Pinpoint the cell where the given text exists, returning its (x, y) midpoint coordinate. 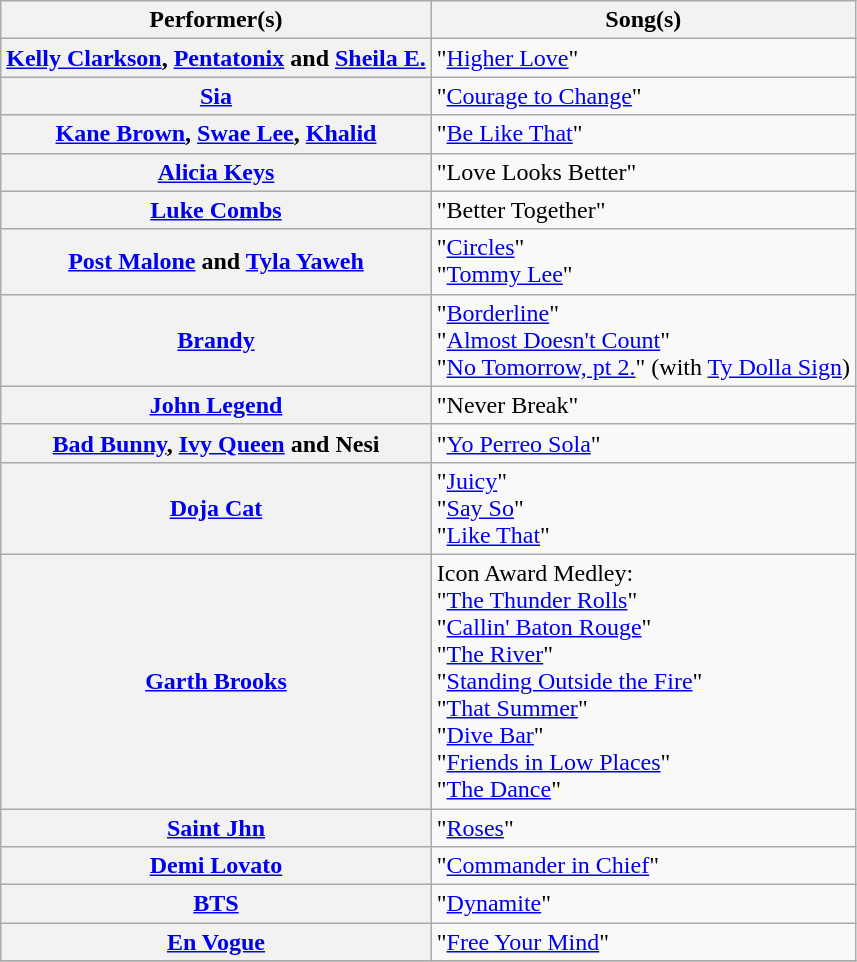
En Vogue (216, 942)
"Juicy" "Say So" "Like That" (643, 508)
Bad Bunny, Ivy Queen and Nesi (216, 443)
"Higher Love" (643, 58)
"Dynamite" (643, 904)
John Legend (216, 405)
Performer(s) (216, 20)
"Yo Perreo Sola" (643, 443)
Song(s) (643, 20)
"Be Like That" (643, 134)
Kelly Clarkson, Pentatonix and Sheila E. (216, 58)
"Roses" (643, 827)
Garth Brooks (216, 681)
"Never Break" (643, 405)
Sia (216, 96)
Demi Lovato (216, 866)
Alicia Keys (216, 172)
Brandy (216, 340)
"Better Together" (643, 210)
Doja Cat (216, 508)
Luke Combs (216, 210)
"Love Looks Better" (643, 172)
"Free Your Mind" (643, 942)
"Borderline" "Almost Doesn't Count" "No Tomorrow, pt 2." (with Ty Dolla Sign) (643, 340)
"Commander in Chief" (643, 866)
Post Malone and Tyla Yaweh (216, 262)
Kane Brown, Swae Lee, Khalid (216, 134)
BTS (216, 904)
Saint Jhn (216, 827)
"Courage to Change" (643, 96)
"Circles" "Tommy Lee" (643, 262)
